Locate the cell with the specified text and output its [x, y] center coordinate. 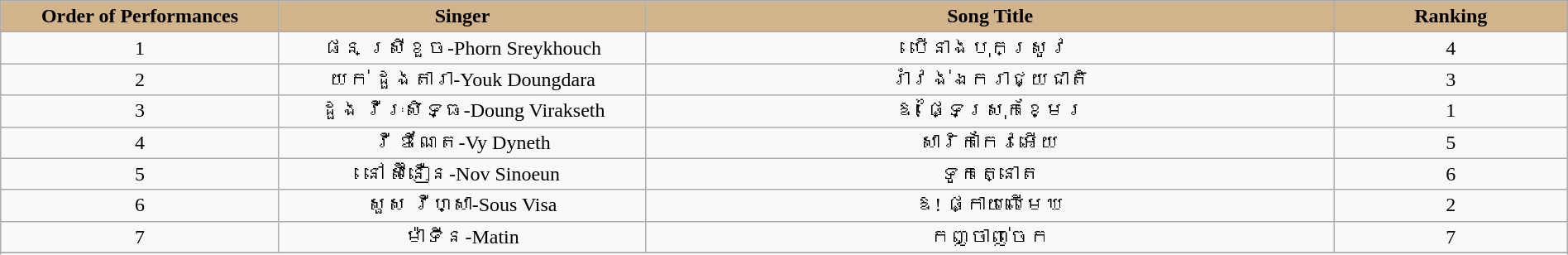
កញ្ចាញ់ចេក [990, 237]
ដួង វីរៈសិទ្ធ-Doung Virakseth [462, 111]
Song Title [990, 17]
ផន ស្រីខួច-Phorn Sreykhouch [462, 48]
Singer [462, 17]
សួស វីហ្សា-Sous Visa [462, 205]
ម៉ាទីន-Matin [462, 237]
ទូកត្នោត [990, 174]
Ranking [1451, 17]
នៅ ស៊ីនឿន-Nov Sinoeun [462, 174]
ឱ! ផ្ទៃស្រុកខ្មែរ [990, 111]
យក់ ដួងតារា-Youk Doungdara [462, 79]
ឱ! ផ្កាយលើមេឃ [990, 205]
Order of Performances [140, 17]
រាំវង់ឯករាជ្យជាតិ [990, 79]
វី ឌីណែត-Vy Dyneth [462, 142]
សារិកាកែវអើយ [990, 142]
បើនាងបុកស្រូវ [990, 48]
